Determine the [X, Y] coordinate at the center of the cell enclosing the given text.  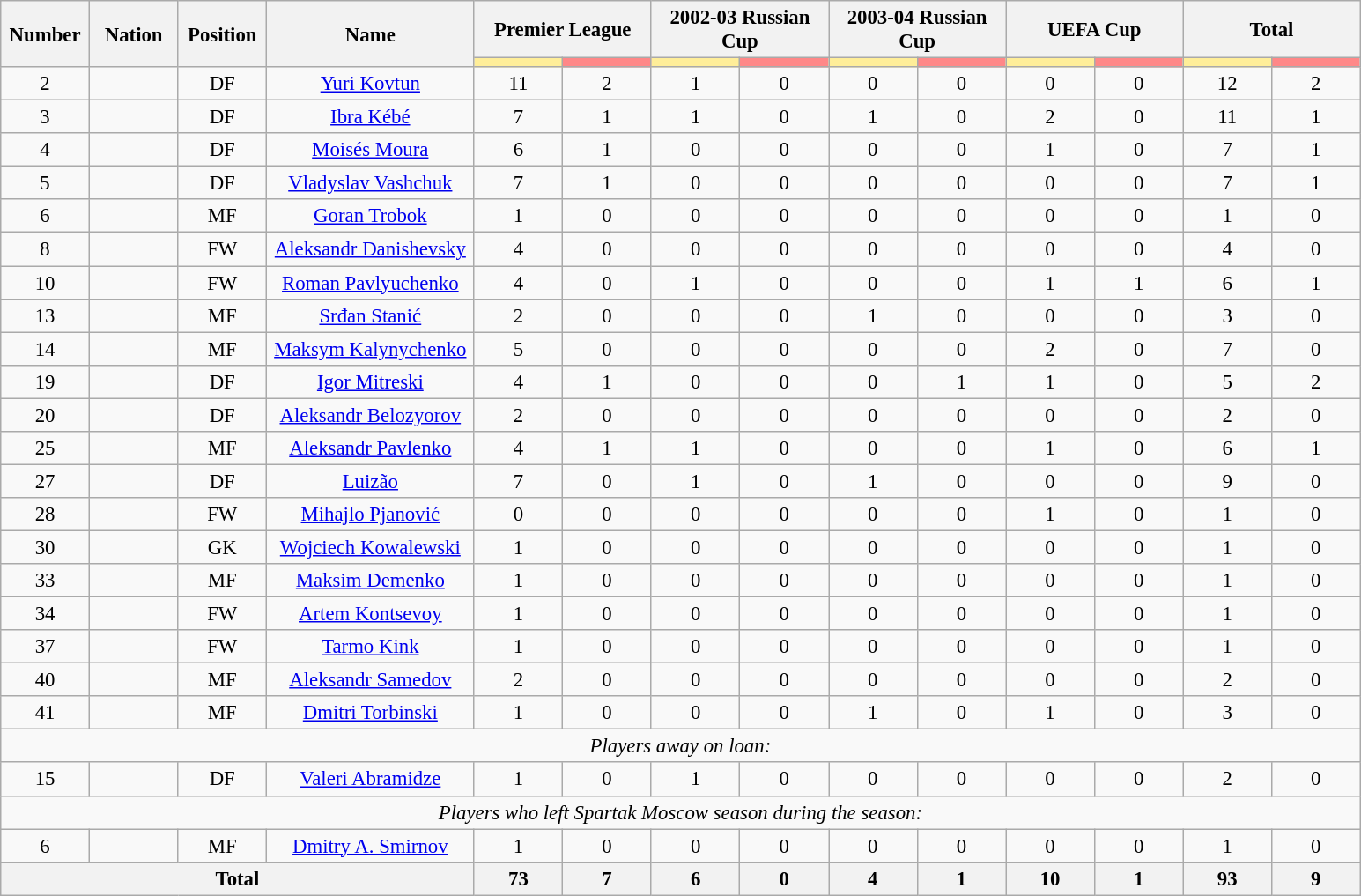
40 [46, 680]
Valeri Abramidze [371, 780]
20 [46, 415]
Srđan Stanić [371, 315]
Moisés Moura [371, 150]
73 [518, 878]
Name [371, 33]
Goran Trobok [371, 216]
Dmitry A. Smirnov [371, 846]
19 [46, 381]
Yuri Kovtun [371, 84]
Vladyslav Vashchuk [371, 183]
30 [46, 547]
Players away on loan: [680, 746]
2002-03 Russian Cup [740, 30]
25 [46, 448]
8 [46, 249]
Players who left Spartak Moscow season during the season: [680, 812]
Maksym Kalynychenko [371, 349]
Artem Kontsevoy [371, 614]
33 [46, 581]
34 [46, 614]
Position [222, 33]
Luizão [371, 481]
Number [46, 33]
UEFA Cup [1094, 30]
27 [46, 481]
41 [46, 713]
Mihajlo Pjanović [371, 515]
2003-04 Russian Cup [916, 30]
15 [46, 780]
37 [46, 647]
Aleksandr Danishevsky [371, 249]
Aleksandr Samedov [371, 680]
GK [222, 547]
Dmitri Torbinski [371, 713]
Tarmo Kink [371, 647]
Igor Mitreski [371, 381]
Aleksandr Belozyorov [371, 415]
28 [46, 515]
Wojciech Kowalewski [371, 547]
14 [46, 349]
93 [1228, 878]
Premier League [562, 30]
Aleksandr Pavlenko [371, 448]
Nation [134, 33]
Roman Pavlyuchenko [371, 283]
Ibra Kébé [371, 117]
Maksim Demenko [371, 581]
13 [46, 315]
12 [1228, 84]
